Identify which cell holds the provided text, then report its (x, y) central coordinate. 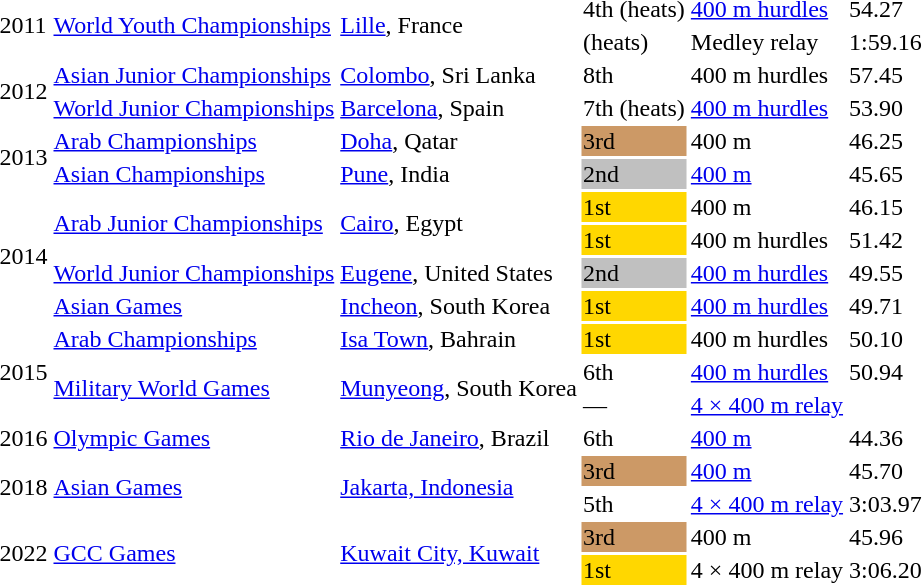
Incheon, South Korea (459, 306)
(heats) (634, 42)
Medley relay (766, 42)
Arab Junior Championships (194, 224)
Cairo, Egypt (459, 224)
7th (heats) (634, 108)
Olympic Games (194, 438)
Military World Games (194, 388)
5th (634, 504)
Asian Championships (194, 174)
Asian Junior Championships (194, 75)
Rio de Janeiro, Brazil (459, 438)
8th (634, 75)
— (634, 405)
Barcelona, Spain (459, 108)
GCC Games (194, 554)
Colombo, Sri Lanka (459, 75)
Pune, India (459, 174)
Doha, Qatar (459, 141)
Munyeong, South Korea (459, 388)
Jakarta, Indonesia (459, 488)
Kuwait City, Kuwait (459, 554)
Isa Town, Bahrain (459, 339)
Eugene, United States (459, 273)
